Detect which cell encompasses the target text, then output its (X, Y) center coordinate. 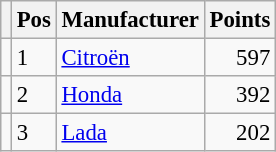
Lada (130, 133)
Pos (34, 20)
Manufacturer (130, 20)
202 (240, 133)
Citroën (130, 58)
1 (34, 58)
Points (240, 20)
3 (34, 133)
597 (240, 58)
Honda (130, 95)
2 (34, 95)
392 (240, 95)
